From the cell containing the given text, extract its center point as [X, Y] coordinate. 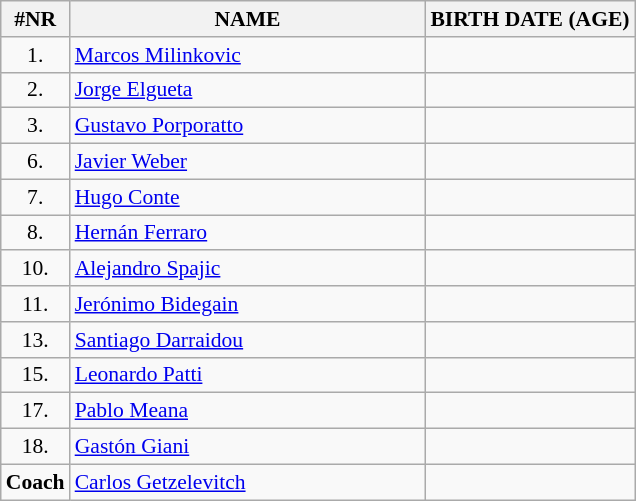
BIRTH DATE (AGE) [530, 19]
#NR [36, 19]
Hugo Conte [248, 197]
Hernán Ferraro [248, 233]
Marcos Milinkovic [248, 55]
Santiago Darraidou [248, 340]
1. [36, 55]
Coach [36, 482]
7. [36, 197]
Pablo Meana [248, 411]
Leonardo Patti [248, 375]
11. [36, 304]
10. [36, 269]
6. [36, 162]
8. [36, 233]
Gastón Giani [248, 447]
Alejandro Spajic [248, 269]
17. [36, 411]
Jorge Elgueta [248, 90]
3. [36, 126]
15. [36, 375]
2. [36, 90]
13. [36, 340]
Carlos Getzelevitch [248, 482]
18. [36, 447]
Jerónimo Bidegain [248, 304]
NAME [248, 19]
Gustavo Porporatto [248, 126]
Javier Weber [248, 162]
